Find where the given text appears and provide that cell's center as (X, Y) coordinate. 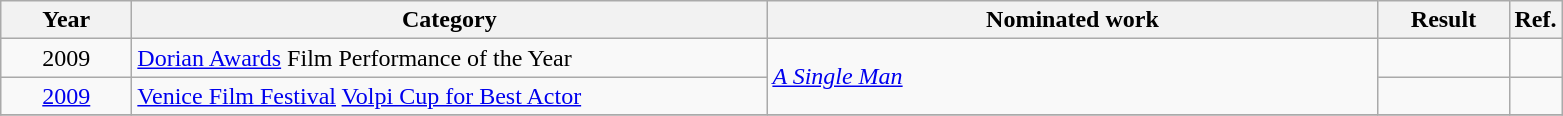
Nominated work (1072, 20)
Category (450, 20)
Year (66, 20)
Result (1444, 20)
A Single Man (1072, 77)
Venice Film Festival Volpi Cup for Best Actor (450, 96)
Dorian Awards Film Performance of the Year (450, 58)
Ref. (1536, 20)
